Scan for the cell matching the given text and deliver its [X, Y] coordinate at center. 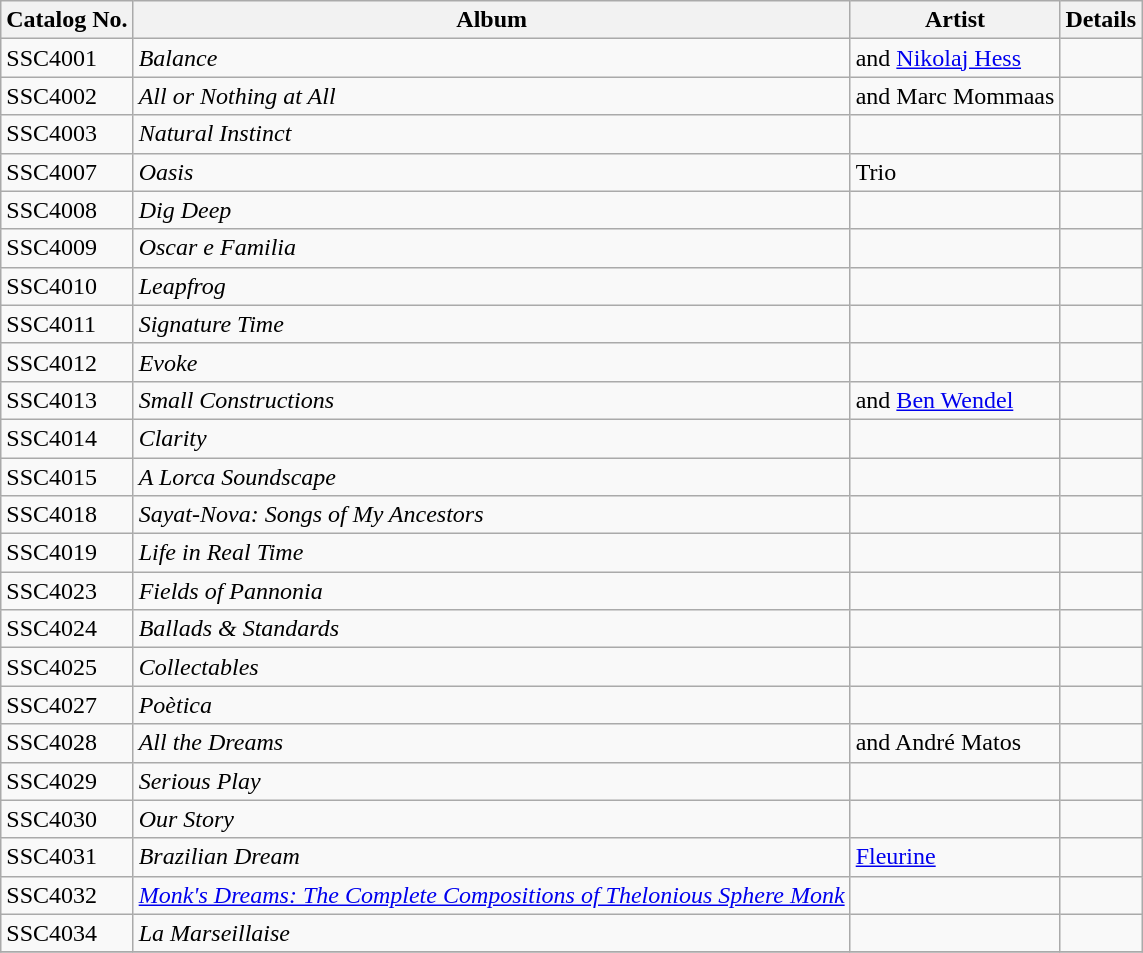
Leapfrog [492, 286]
and Nikolaj Hess [955, 58]
SSC4009 [67, 248]
and André Matos [955, 743]
SSC4023 [67, 591]
Poètica [492, 705]
Signature Time [492, 324]
Brazilian Dream [492, 857]
Life in Real Time [492, 553]
SSC4032 [67, 895]
Our Story [492, 819]
Dig Deep [492, 210]
La Marseillaise [492, 933]
SSC4001 [67, 58]
Clarity [492, 438]
Artist [955, 20]
SSC4015 [67, 477]
Natural Instinct [492, 134]
SSC4011 [67, 324]
Balance [492, 58]
SSC4019 [67, 553]
SSC4027 [67, 705]
SSC4028 [67, 743]
and Marc Mommaas [955, 96]
Evoke [492, 362]
Ballads & Standards [492, 629]
Sayat-Nova: Songs of My Ancestors [492, 515]
SSC4013 [67, 400]
SSC4008 [67, 210]
SSC4012 [67, 362]
Details [1101, 20]
SSC4003 [67, 134]
Serious Play [492, 781]
A Lorca Soundscape [492, 477]
SSC4010 [67, 286]
SSC4034 [67, 933]
SSC4024 [67, 629]
and Ben Wendel [955, 400]
SSC4007 [67, 172]
All or Nothing at All [492, 96]
Small Constructions [492, 400]
Monk's Dreams: The Complete Compositions of Thelonious Sphere Monk [492, 895]
SSC4031 [67, 857]
Album [492, 20]
SSC4025 [67, 667]
Trio [955, 172]
Catalog No. [67, 20]
All the Dreams [492, 743]
SSC4014 [67, 438]
SSC4029 [67, 781]
Collectables [492, 667]
SSC4018 [67, 515]
Fleurine [955, 857]
Fields of Pannonia [492, 591]
SSC4002 [67, 96]
Oasis [492, 172]
SSC4030 [67, 819]
Oscar e Familia [492, 248]
